Locate the cell with the specified text and output its (x, y) center coordinate. 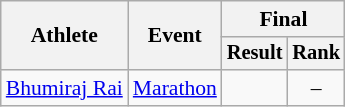
Final (284, 19)
Marathon (175, 88)
– (316, 88)
Bhumiraj Rai (64, 88)
Athlete (64, 36)
Event (175, 36)
Rank (316, 54)
Result (255, 54)
